Search for the cell housing the specified text and yield its (x, y) center coordinate. 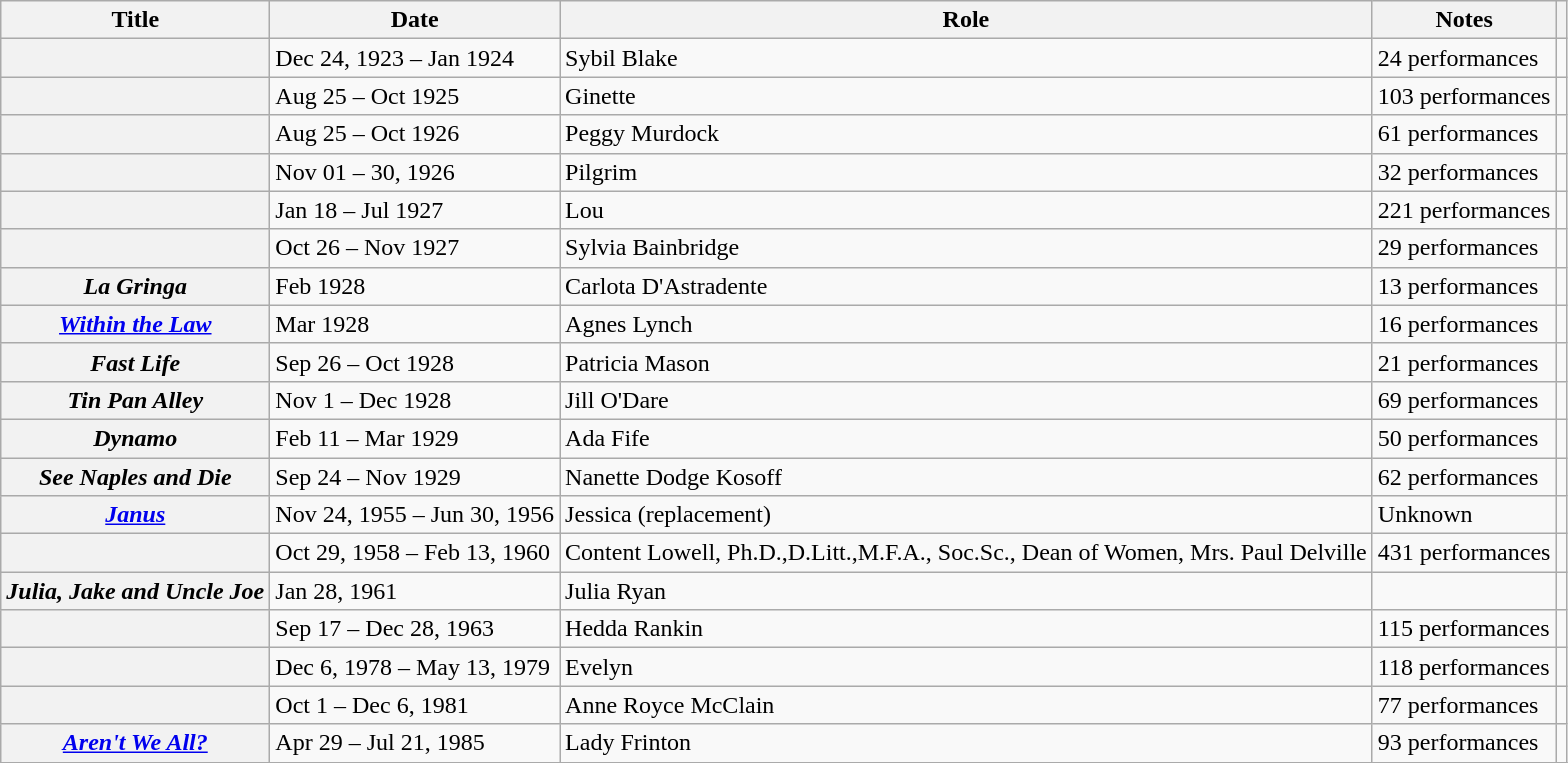
Peggy Murdock (966, 134)
221 performances (1464, 210)
Feb 11 – Mar 1929 (415, 438)
Lou (966, 210)
Mar 1928 (415, 324)
Janus (136, 515)
Tin Pan Alley (136, 400)
Oct 26 – Nov 1927 (415, 248)
See Naples and Die (136, 477)
Notes (1464, 20)
Dec 6, 1978 – May 13, 1979 (415, 667)
Sep 24 – Nov 1929 (415, 477)
13 performances (1464, 286)
16 performances (1464, 324)
Jill O'Dare (966, 400)
Anne Royce McClain (966, 705)
Ada Fife (966, 438)
118 performances (1464, 667)
Apr 29 – Jul 21, 1985 (415, 743)
Jan 18 – Jul 1927 (415, 210)
62 performances (1464, 477)
Fast Life (136, 362)
Nanette Dodge Kosoff (966, 477)
Sybil Blake (966, 58)
Content Lowell, Ph.D.,D.Litt.,M.F.A., Soc.Sc., Dean of Women, Mrs. Paul Delville (966, 553)
24 performances (1464, 58)
50 performances (1464, 438)
Nov 1 – Dec 1928 (415, 400)
115 performances (1464, 629)
Nov 24, 1955 – Jun 30, 1956 (415, 515)
Title (136, 20)
61 performances (1464, 134)
Carlota D'Astradente (966, 286)
Aug 25 – Oct 1926 (415, 134)
Nov 01 – 30, 1926 (415, 172)
77 performances (1464, 705)
Jan 28, 1961 (415, 591)
Oct 1 – Dec 6, 1981 (415, 705)
Hedda Rankin (966, 629)
Julia, Jake and Uncle Joe (136, 591)
Oct 29, 1958 – Feb 13, 1960 (415, 553)
Agnes Lynch (966, 324)
Aren't We All? (136, 743)
32 performances (1464, 172)
Sep 26 – Oct 1928 (415, 362)
93 performances (1464, 743)
Unknown (1464, 515)
Date (415, 20)
Sep 17 – Dec 28, 1963 (415, 629)
29 performances (1464, 248)
69 performances (1464, 400)
Julia Ryan (966, 591)
103 performances (1464, 96)
La Gringa (136, 286)
Lady Frinton (966, 743)
Within the Law (136, 324)
Dec 24, 1923 – Jan 1924 (415, 58)
Sylvia Bainbridge (966, 248)
Dynamo (136, 438)
Evelyn (966, 667)
Feb 1928 (415, 286)
Jessica (replacement) (966, 515)
Pilgrim (966, 172)
Role (966, 20)
21 performances (1464, 362)
Patricia Mason (966, 362)
Ginette (966, 96)
431 performances (1464, 553)
Aug 25 – Oct 1925 (415, 96)
